Capture the cell that displays the provided text and extract its [X, Y] central coordinate. 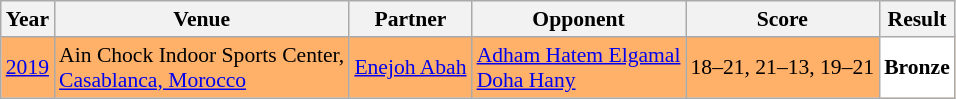
Ain Chock Indoor Sports Center,Casablanca, Morocco [202, 68]
18–21, 21–13, 19–21 [783, 68]
Result [917, 19]
Year [28, 19]
Opponent [579, 19]
2019 [28, 68]
Bronze [917, 68]
Enejoh Abah [410, 68]
Score [783, 19]
Partner [410, 19]
Venue [202, 19]
Adham Hatem Elgamal Doha Hany [579, 68]
